Return (x, y) of the center of cell containing provided text 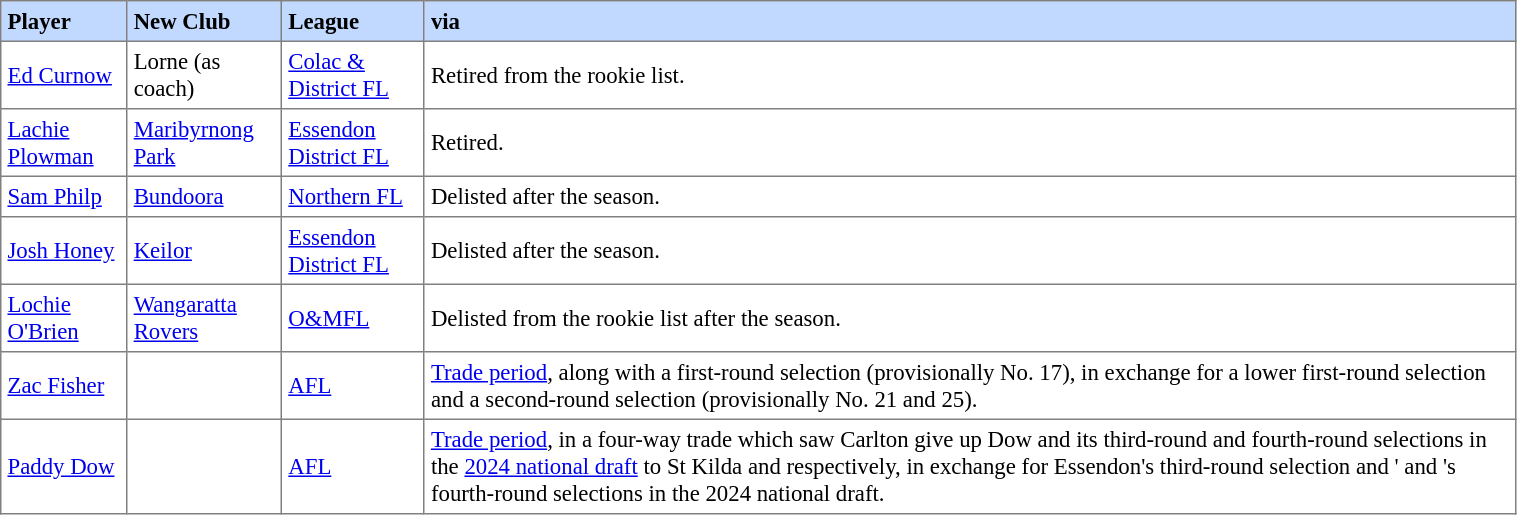
via (970, 21)
Bundoora (204, 196)
Maribyrnong Park (204, 143)
New Club (204, 21)
Keilor (204, 251)
Wangaratta Rovers (204, 318)
Paddy Dow (64, 466)
Zac Fisher (64, 386)
O&MFL (354, 318)
Delisted from the rookie list after the season. (970, 318)
Lachie Plowman (64, 143)
Ed Curnow (64, 75)
Josh Honey (64, 251)
Player (64, 21)
Lochie O'Brien (64, 318)
Sam Philp (64, 196)
Northern FL (354, 196)
Retired. (970, 143)
Retired from the rookie list. (970, 75)
League (354, 21)
Colac & District FL (354, 75)
Lorne (as coach) (204, 75)
